Output the [x, y] coordinate of the center of the cell containing the given text.  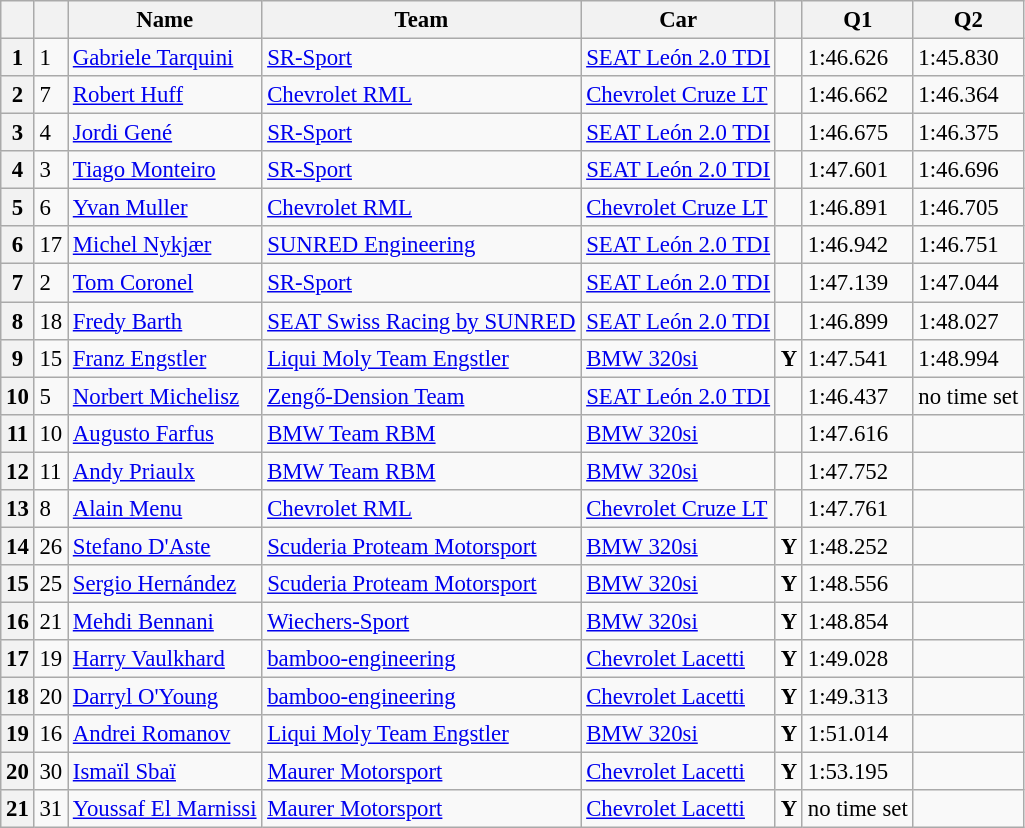
1:51.014 [858, 734]
Team [422, 20]
1:46.626 [858, 58]
Car [678, 20]
25 [50, 584]
1:46.899 [858, 321]
Norbert Michelisz [165, 396]
1:47.044 [968, 283]
1:47.752 [858, 471]
Stefano D'Aste [165, 546]
1:46.364 [968, 95]
Ismaïl Sbaï [165, 772]
Name [165, 20]
1:49.313 [858, 697]
Gabriele Tarquini [165, 58]
1:46.942 [858, 245]
1:49.028 [858, 659]
13 [18, 509]
Zengő-Dension Team [422, 396]
Andy Priaulx [165, 471]
1:46.696 [968, 170]
9 [18, 358]
1:46.375 [968, 133]
1:48.252 [858, 546]
Tiago Monteiro [165, 170]
Tom Coronel [165, 283]
1:47.601 [858, 170]
1:48.027 [968, 321]
Franz Engstler [165, 358]
1:46.437 [858, 396]
Michel Nykjær [165, 245]
30 [50, 772]
12 [18, 471]
Darryl O'Young [165, 697]
1:46.675 [858, 133]
1:46.705 [968, 208]
1:48.854 [858, 621]
26 [50, 546]
14 [18, 546]
1:47.541 [858, 358]
Q1 [858, 20]
1:48.994 [968, 358]
SEAT Swiss Racing by SUNRED [422, 321]
Robert Huff [165, 95]
Augusto Farfus [165, 433]
Alain Menu [165, 509]
Jordi Gené [165, 133]
Q2 [968, 20]
Sergio Hernández [165, 584]
Fredy Barth [165, 321]
SUNRED Engineering [422, 245]
1:53.195 [858, 772]
1:46.662 [858, 95]
Yvan Muller [165, 208]
31 [50, 809]
1:46.891 [858, 208]
1:46.751 [968, 245]
Andrei Romanov [165, 734]
Mehdi Bennani [165, 621]
Harry Vaulkhard [165, 659]
1:47.616 [858, 433]
Youssaf El Marnissi [165, 809]
1:45.830 [968, 58]
1:47.139 [858, 283]
1:48.556 [858, 584]
Wiechers-Sport [422, 621]
1:47.761 [858, 509]
